Determine the [X, Y] coordinate at the center of the cell enclosing the given text.  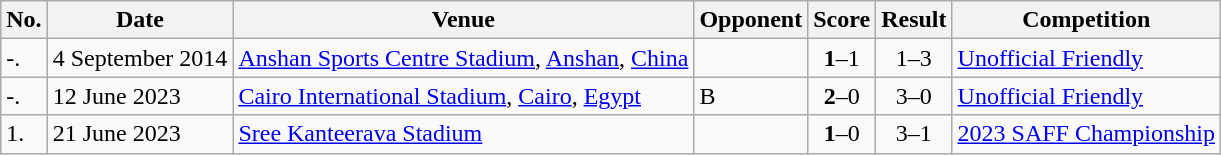
Result [914, 20]
Competition [1086, 20]
3–1 [914, 134]
3–0 [914, 96]
Venue [464, 20]
Score [842, 20]
Cairo International Stadium, Cairo, Egypt [464, 96]
Opponent [751, 20]
B [751, 96]
2–0 [842, 96]
2023 SAFF Championship [1086, 134]
No. [24, 20]
21 June 2023 [140, 134]
1–0 [842, 134]
Date [140, 20]
1–1 [842, 58]
1. [24, 134]
4 September 2014 [140, 58]
Anshan Sports Centre Stadium, Anshan, China [464, 58]
1–3 [914, 58]
12 June 2023 [140, 96]
Sree Kanteerava Stadium [464, 134]
